Find where the given text appears and provide that cell's center as (x, y) coordinate. 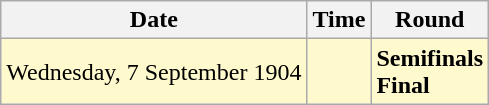
SemifinalsFinal (430, 72)
Wednesday, 7 September 1904 (154, 72)
Time (339, 20)
Round (430, 20)
Date (154, 20)
